From the cell containing the given text, extract its center point as [X, Y] coordinate. 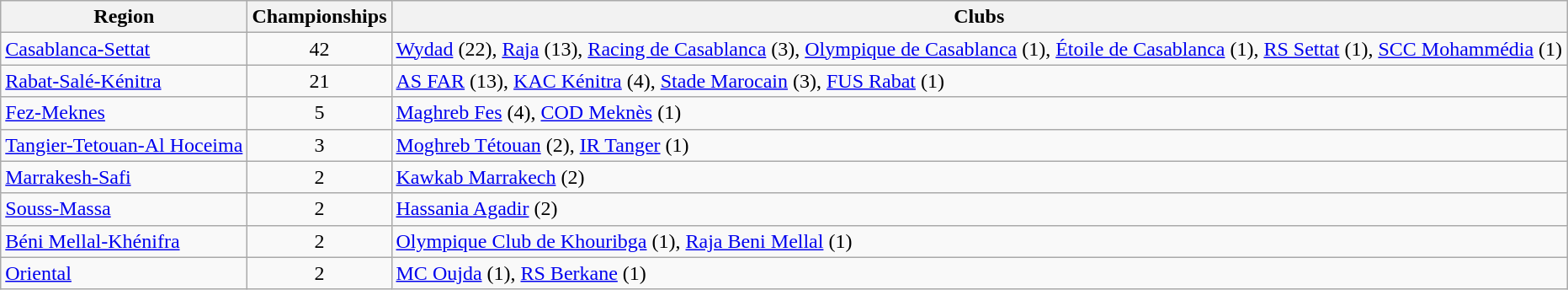
5 [320, 113]
21 [320, 81]
Hassania Agadir (2) [980, 209]
42 [320, 49]
Moghreb Tétouan (2), IR Tanger (1) [980, 145]
Rabat-Salé-Kénitra [125, 81]
Olympique Club de Khouribga (1), Raja Beni Mellal (1) [980, 241]
Casablanca-Settat [125, 49]
Béni Mellal-Khénifra [125, 241]
Tangier-Tetouan-Al Hoceima [125, 145]
Region [125, 17]
Wydad (22), Raja (13), Racing de Casablanca (3), Olympique de Casablanca (1), Étoile de Casablanca (1), RS Settat (1), SCC Mohammédia (1) [980, 49]
Marrakesh-Safi [125, 177]
Championships [320, 17]
Kawkab Marrakech (2) [980, 177]
Maghreb Fes (4), COD Meknès (1) [980, 113]
Souss-Massa [125, 209]
3 [320, 145]
Clubs [980, 17]
Oriental [125, 273]
Fez-Meknes [125, 113]
MC Oujda (1), RS Berkane (1) [980, 273]
AS FAR (13), KAC Kénitra (4), Stade Marocain (3), FUS Rabat (1) [980, 81]
